Pinpoint the cell where the given text exists, returning its (X, Y) midpoint coordinate. 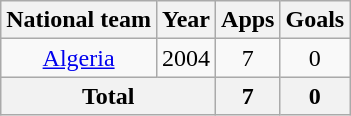
Year (186, 20)
National team (79, 20)
Total (108, 96)
Apps (248, 20)
Algeria (79, 58)
2004 (186, 58)
Goals (315, 20)
